Output the [X, Y] coordinate of the center of the cell containing the given text.  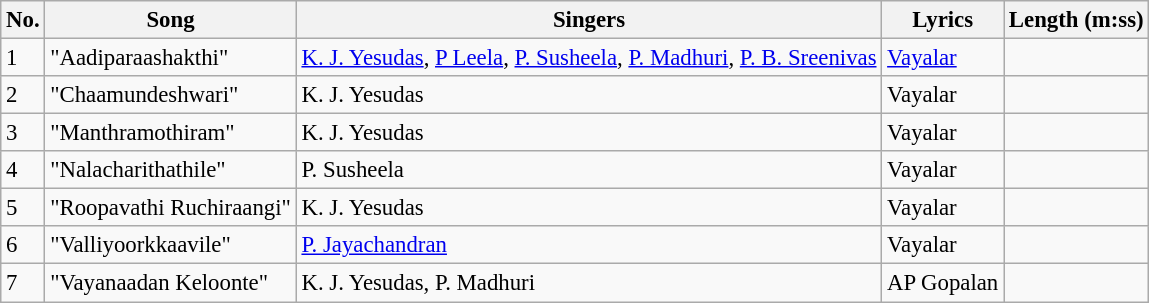
6 [23, 245]
7 [23, 283]
"Valliyoorkkaavile" [170, 245]
"Vayanaadan Keloonte" [170, 283]
"Aadiparaashakthi" [170, 58]
AP Gopalan [943, 283]
K. J. Yesudas, P Leela, P. Susheela, P. Madhuri, P. B. Sreenivas [589, 58]
5 [23, 208]
P. Jayachandran [589, 245]
"Chaamundeshwari" [170, 95]
3 [23, 133]
Lyrics [943, 20]
K. J. Yesudas, P. Madhuri [589, 283]
1 [23, 58]
P. Susheela [589, 170]
"Manthramothiram" [170, 133]
Song [170, 20]
2 [23, 95]
4 [23, 170]
"Roopavathi Ruchiraangi" [170, 208]
Singers [589, 20]
"Nalacharithathile" [170, 170]
Length (m:ss) [1076, 20]
No. [23, 20]
